Search for the cell housing the specified text and yield its [X, Y] center coordinate. 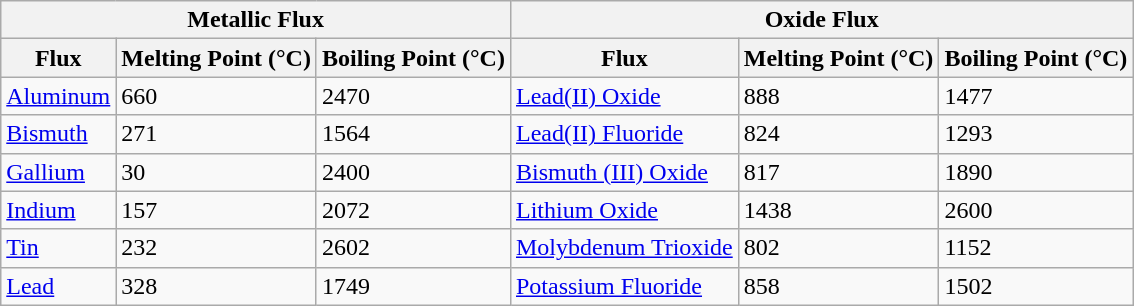
1564 [413, 134]
271 [216, 134]
2600 [1036, 210]
Lead(II) Fluoride [624, 134]
1438 [838, 210]
2470 [413, 96]
157 [216, 210]
328 [216, 286]
Tin [58, 248]
Bismuth [58, 134]
30 [216, 172]
2400 [413, 172]
232 [216, 248]
2072 [413, 210]
Metallic Flux [256, 20]
817 [838, 172]
1502 [1036, 286]
1749 [413, 286]
888 [838, 96]
Gallium [58, 172]
660 [216, 96]
Lithium Oxide [624, 210]
Molybdenum Trioxide [624, 248]
1152 [1036, 248]
Lead [58, 286]
Potassium Fluoride [624, 286]
Oxide Flux [821, 20]
824 [838, 134]
802 [838, 248]
858 [838, 286]
1477 [1036, 96]
Aluminum [58, 96]
Bismuth (III) Oxide [624, 172]
Indium [58, 210]
1293 [1036, 134]
2602 [413, 248]
Lead(II) Oxide [624, 96]
1890 [1036, 172]
